From the cell containing the given text, extract its center point as [x, y] coordinate. 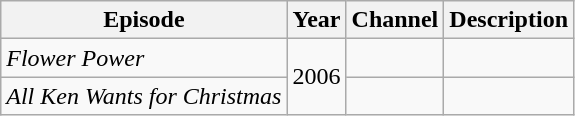
2006 [316, 77]
Episode [144, 20]
Channel [395, 20]
All Ken Wants for Christmas [144, 96]
Flower Power [144, 58]
Year [316, 20]
Description [509, 20]
